Detect which cell encompasses the target text, then output its (x, y) center coordinate. 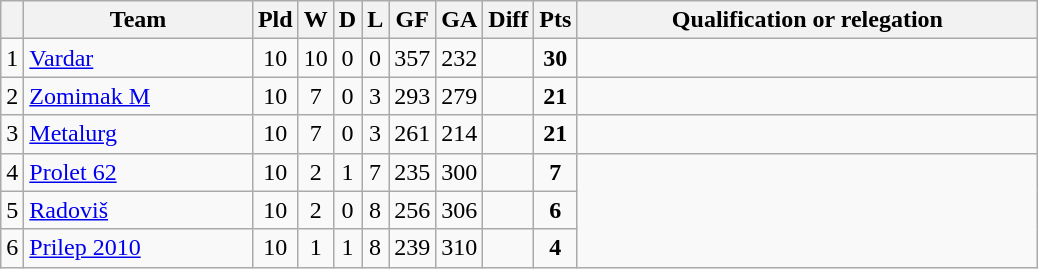
239 (412, 248)
256 (412, 210)
L (376, 20)
5 (12, 210)
30 (556, 58)
Prolet 62 (138, 172)
214 (460, 134)
Vardar (138, 58)
Zomimak M (138, 96)
Team (138, 20)
357 (412, 58)
293 (412, 96)
Diff (508, 20)
W (316, 20)
Radoviš (138, 210)
GF (412, 20)
310 (460, 248)
GA (460, 20)
D (347, 20)
261 (412, 134)
300 (460, 172)
306 (460, 210)
279 (460, 96)
Metalurg (138, 134)
Qualification or relegation (808, 20)
Pts (556, 20)
Pld (275, 20)
235 (412, 172)
232 (460, 58)
Prilep 2010 (138, 248)
